From the cell containing the given text, extract its center point as [x, y] coordinate. 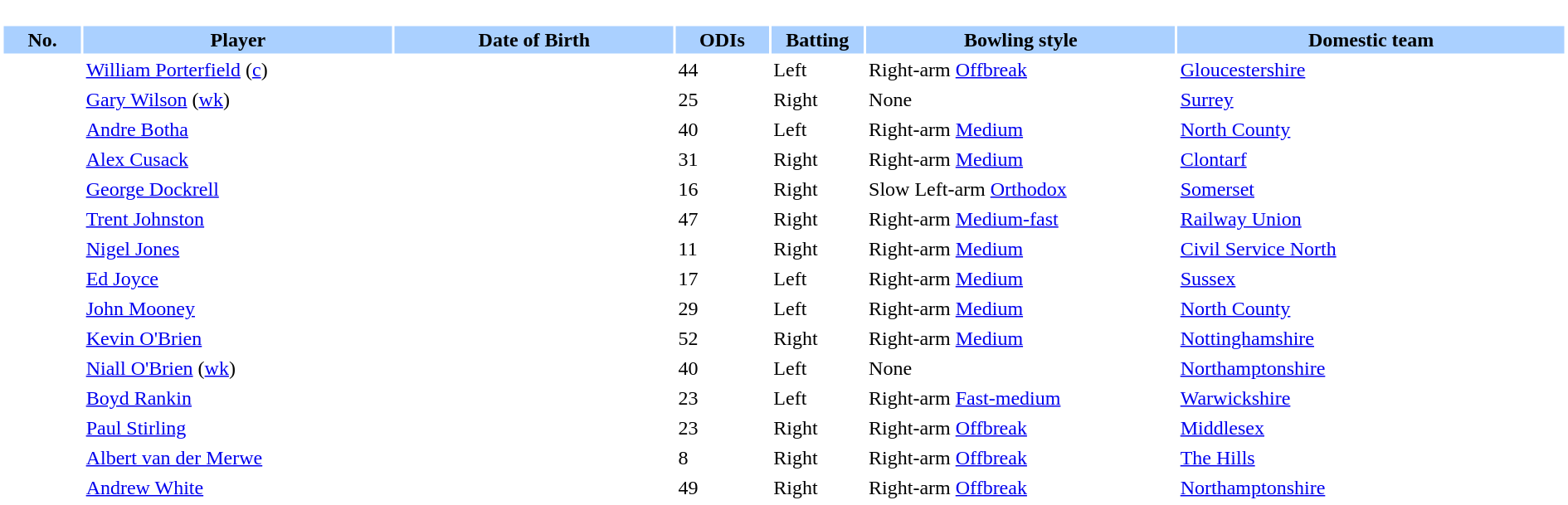
Alex Cusack [239, 159]
49 [723, 488]
Middlesex [1371, 428]
Bowling style [1020, 40]
Gary Wilson (wk) [239, 100]
Andre Botha [239, 129]
Right-arm Fast-medium [1020, 398]
29 [723, 308]
Andrew White [239, 488]
Boyd Rankin [239, 398]
47 [723, 219]
Nigel Jones [239, 249]
52 [723, 338]
Civil Service North [1371, 249]
The Hills [1371, 458]
31 [723, 159]
25 [723, 100]
8 [723, 458]
Date of Birth [534, 40]
Gloucestershire [1371, 70]
Nottinghamshire [1371, 338]
Albert van der Merwe [239, 458]
Trent Johnston [239, 219]
Warwickshire [1371, 398]
Slow Left-arm Orthodox [1020, 189]
Paul Stirling [239, 428]
Clontarf [1371, 159]
Railway Union [1371, 219]
Batting [817, 40]
George Dockrell [239, 189]
Niall O'Brien (wk) [239, 368]
Somerset [1371, 189]
John Mooney [239, 308]
44 [723, 70]
Surrey [1371, 100]
11 [723, 249]
Domestic team [1371, 40]
ODIs [723, 40]
17 [723, 279]
Player [239, 40]
Kevin O'Brien [239, 338]
Sussex [1371, 279]
Ed Joyce [239, 279]
Right-arm Medium-fast [1020, 219]
16 [723, 189]
William Porterfield (c) [239, 70]
No. [41, 40]
